Identify which cell holds the provided text, then report its [X, Y] central coordinate. 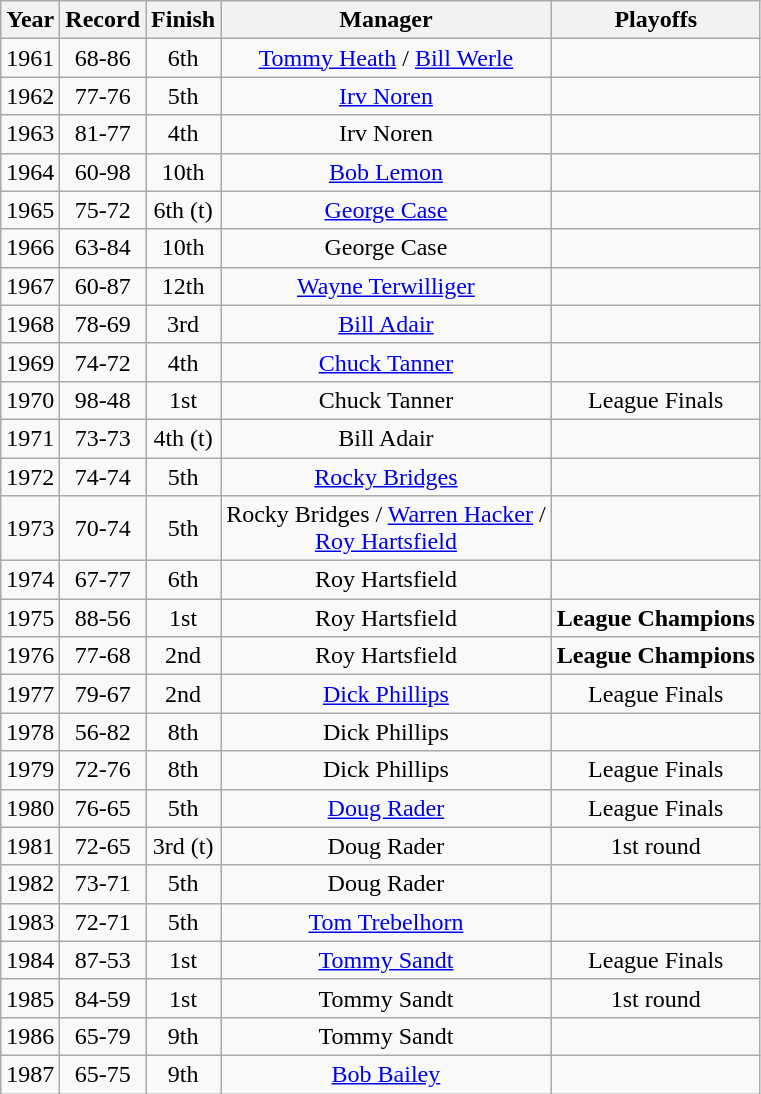
1987 [30, 1074]
Finish [184, 20]
1980 [30, 808]
72-65 [103, 846]
1983 [30, 922]
73-71 [103, 884]
76-65 [103, 808]
1968 [30, 324]
Wayne Terwilliger [386, 286]
1973 [30, 528]
Tom Trebelhorn [386, 922]
73-73 [103, 438]
60-98 [103, 172]
1966 [30, 248]
70-74 [103, 528]
74-74 [103, 477]
77-68 [103, 656]
72-76 [103, 770]
74-72 [103, 362]
3rd (t) [184, 846]
Year [30, 20]
79-67 [103, 694]
1967 [30, 286]
77-76 [103, 96]
1963 [30, 134]
Playoffs [656, 20]
1961 [30, 58]
1970 [30, 400]
3rd [184, 324]
4th (t) [184, 438]
12th [184, 286]
1969 [30, 362]
65-79 [103, 1036]
72-71 [103, 922]
63-84 [103, 248]
1974 [30, 580]
Bob Bailey [386, 1074]
1971 [30, 438]
1964 [30, 172]
67-77 [103, 580]
1981 [30, 846]
81-77 [103, 134]
6th (t) [184, 210]
60-87 [103, 286]
Tommy Heath / Bill Werle [386, 58]
1962 [30, 96]
68-86 [103, 58]
75-72 [103, 210]
1976 [30, 656]
Rocky Bridges [386, 477]
1982 [30, 884]
88-56 [103, 618]
1978 [30, 732]
56-82 [103, 732]
1985 [30, 998]
1975 [30, 618]
Rocky Bridges / Warren Hacker /Roy Hartsfield [386, 528]
78-69 [103, 324]
65-75 [103, 1074]
1979 [30, 770]
Bob Lemon [386, 172]
84-59 [103, 998]
1977 [30, 694]
1972 [30, 477]
98-48 [103, 400]
87-53 [103, 960]
Manager [386, 20]
1984 [30, 960]
1986 [30, 1036]
1965 [30, 210]
Record [103, 20]
